Determine the (X, Y) coordinate at the center of the cell enclosing the given text.  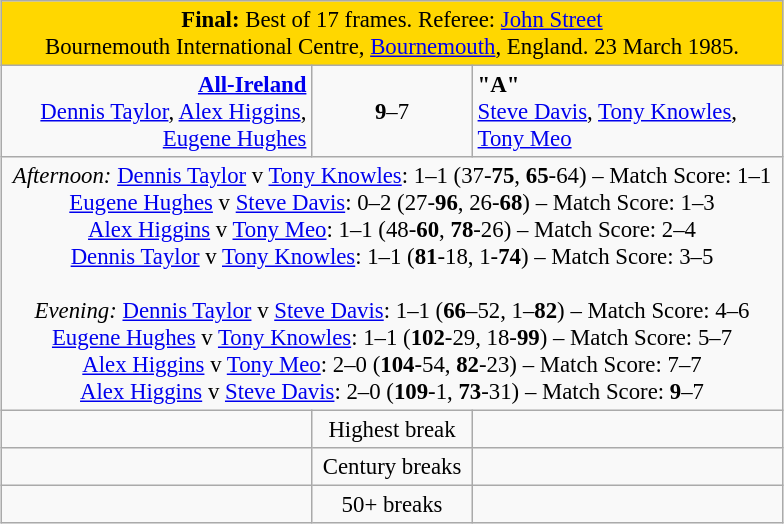
50+ breaks (392, 505)
9–7 (392, 112)
All-Ireland Dennis Taylor, Alex Higgins, Eugene Hughes (156, 112)
Final: Best of 17 frames. Referee: John Street Bournemouth International Centre, Bournemouth, England. 23 March 1985. (392, 34)
Century breaks (392, 467)
Highest break (392, 430)
"A" Steve Davis, Tony Knowles, Tony Meo (628, 112)
